Scan for the cell matching the given text and deliver its (x, y) coordinate at center. 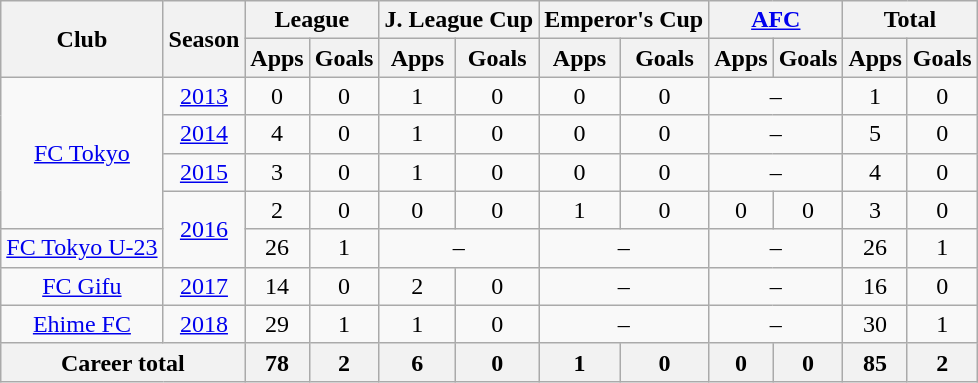
J. League Cup (459, 20)
2016 (204, 229)
Emperor's Cup (624, 20)
League (312, 20)
AFC (776, 20)
16 (875, 286)
Club (82, 39)
Season (204, 39)
78 (277, 362)
2013 (204, 96)
5 (875, 134)
Career total (123, 362)
85 (875, 362)
FC Tokyo U-23 (82, 248)
2017 (204, 286)
2014 (204, 134)
30 (875, 324)
29 (277, 324)
Ehime FC (82, 324)
FC Gifu (82, 286)
2018 (204, 324)
FC Tokyo (82, 153)
6 (418, 362)
14 (277, 286)
Total (910, 20)
2015 (204, 172)
